Return the [X, Y] coordinate for the center point of the cell that contains the specified text.  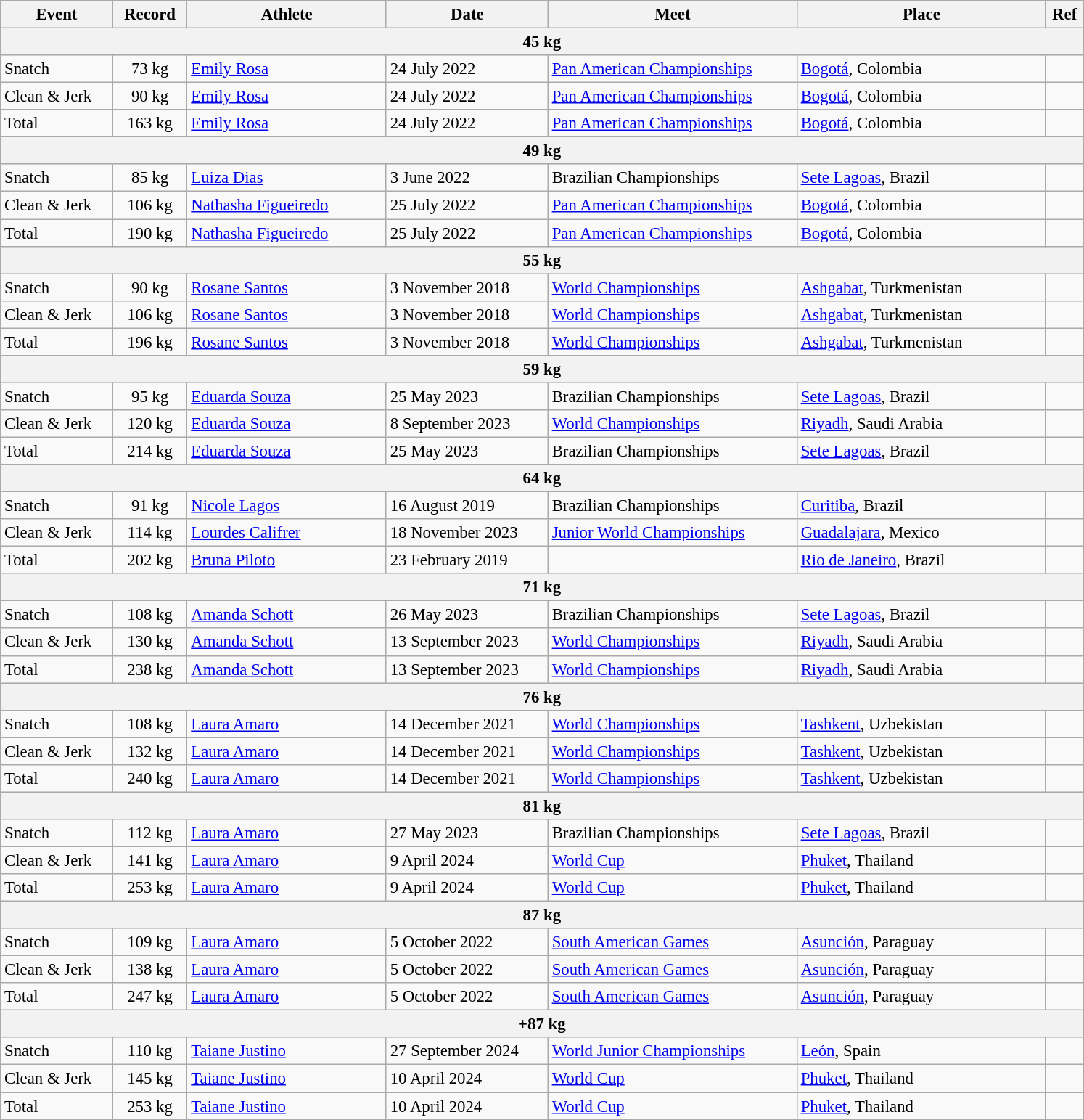
59 kg [542, 369]
141 kg [149, 860]
240 kg [149, 779]
196 kg [149, 342]
26 May 2023 [467, 615]
120 kg [149, 424]
95 kg [149, 396]
132 kg [149, 751]
81 kg [542, 806]
Place [921, 15]
León, Spain [921, 1052]
112 kg [149, 833]
Date [467, 15]
202 kg [149, 560]
World Junior Championships [672, 1052]
87 kg [542, 915]
91 kg [149, 506]
Luiza Dias [287, 178]
27 May 2023 [467, 833]
85 kg [149, 178]
27 September 2024 [467, 1052]
Athlete [287, 15]
73 kg [149, 69]
16 August 2019 [467, 506]
130 kg [149, 642]
214 kg [149, 451]
45 kg [542, 42]
Ref [1064, 15]
138 kg [149, 970]
Guadalajara, Mexico [921, 533]
64 kg [542, 478]
3 June 2022 [467, 178]
145 kg [149, 1079]
+87 kg [542, 1024]
18 November 2023 [467, 533]
55 kg [542, 260]
238 kg [149, 669]
Meet [672, 15]
Bruna Piloto [287, 560]
Curitiba, Brazil [921, 506]
Record [149, 15]
247 kg [149, 997]
Nicole Lagos [287, 506]
190 kg [149, 233]
Junior World Championships [672, 533]
114 kg [149, 533]
76 kg [542, 697]
49 kg [542, 151]
110 kg [149, 1052]
163 kg [149, 123]
71 kg [542, 587]
8 September 2023 [467, 424]
23 February 2019 [467, 560]
Event [57, 15]
Lourdes Califrer [287, 533]
109 kg [149, 942]
Rio de Janeiro, Brazil [921, 560]
